Return [x, y] of the center of cell containing provided text 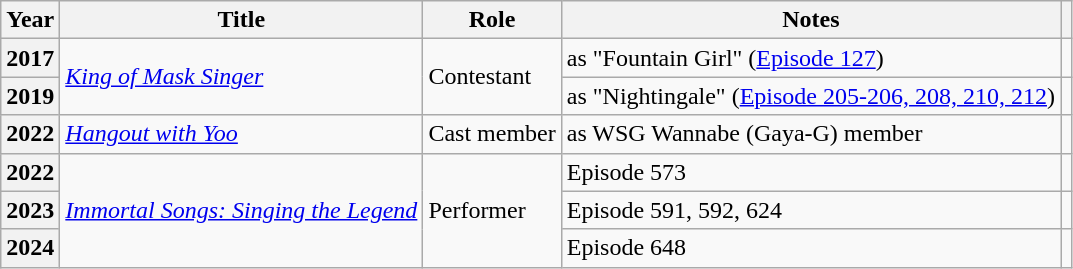
Notes [810, 20]
Contestant [492, 77]
Episode 573 [810, 172]
Year [30, 20]
Role [492, 20]
Cast member [492, 134]
Immortal Songs: Singing the Legend [242, 210]
2023 [30, 210]
Title [242, 20]
as "Nightingale" (Episode 205-206, 208, 210, 212) [810, 96]
Episode 591, 592, 624 [810, 210]
King of Mask Singer [242, 77]
2017 [30, 58]
2024 [30, 248]
as WSG Wannabe (Gaya-G) member [810, 134]
Episode 648 [810, 248]
Performer [492, 210]
Hangout with Yoo [242, 134]
2019 [30, 96]
as "Fountain Girl" (Episode 127) [810, 58]
